Provide the [X, Y] coordinate of the cell's center where the given text is located.  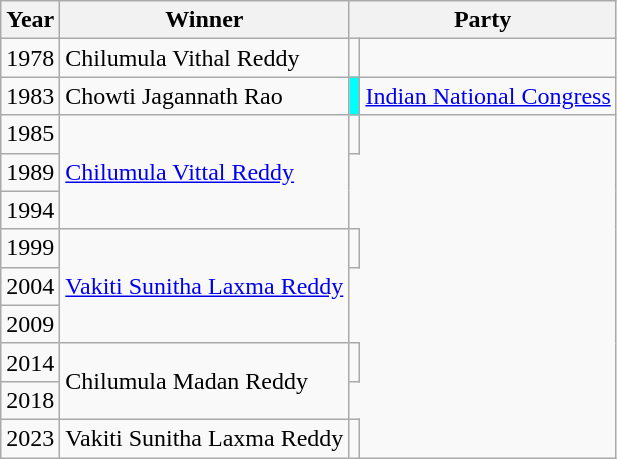
Chilumula Madan Reddy [204, 381]
2023 [30, 438]
1983 [30, 96]
2014 [30, 362]
Winner [204, 20]
Chowti Jagannath Rao [204, 96]
1989 [30, 172]
1999 [30, 248]
2004 [30, 286]
2018 [30, 400]
Party [482, 20]
Chilumula Vithal Reddy [204, 58]
1978 [30, 58]
1994 [30, 210]
Year [30, 20]
Chilumula Vittal Reddy [204, 172]
Indian National Congress [488, 96]
2009 [30, 324]
1985 [30, 134]
